Determine the [x, y] coordinate at the center of the cell enclosing the given text.  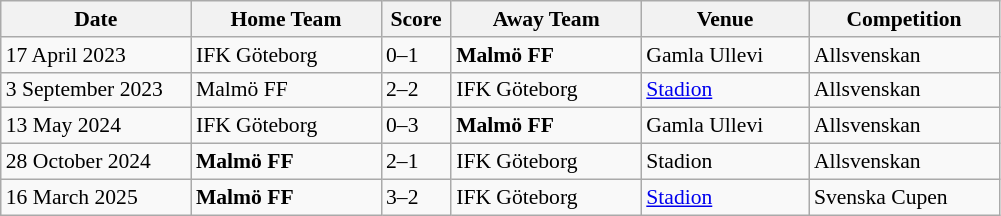
16 March 2025 [96, 197]
13 May 2024 [96, 126]
Competition [904, 19]
28 October 2024 [96, 162]
Venue [725, 19]
Date [96, 19]
Away Team [546, 19]
2–2 [416, 90]
2–1 [416, 162]
Score [416, 19]
Home Team [286, 19]
17 April 2023 [96, 55]
0–1 [416, 55]
3–2 [416, 197]
3 September 2023 [96, 90]
Svenska Cupen [904, 197]
0–3 [416, 126]
